Output the (x, y) coordinate of the center of the cell containing the given text.  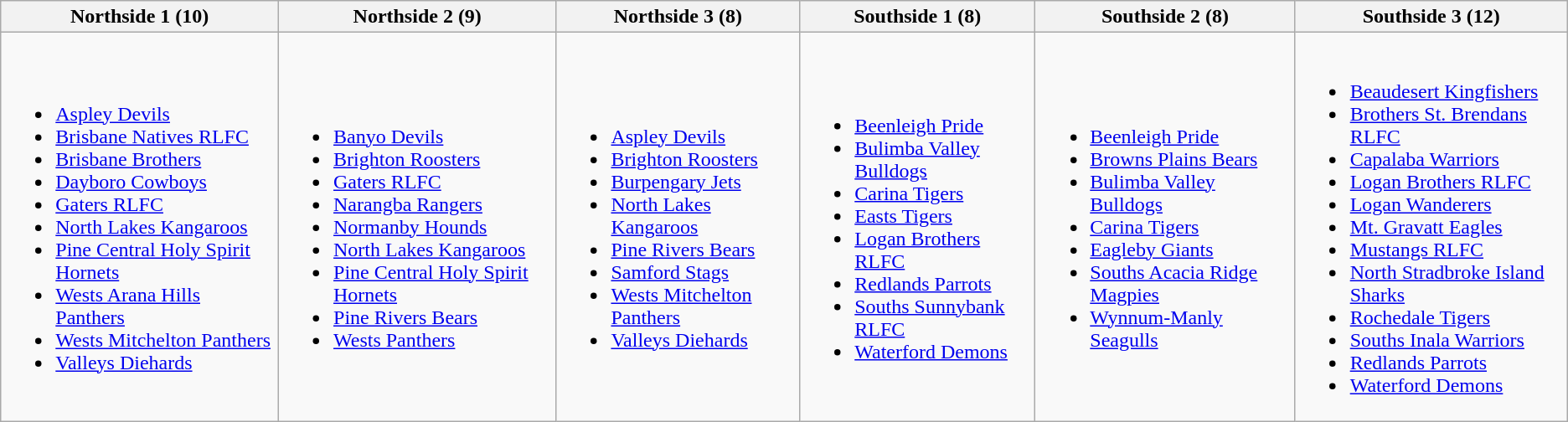
Aspley DevilsBrighton RoostersBurpengary JetsNorth Lakes KangaroosPine Rivers BearsSamford StagsWests Mitchelton PanthersValleys Diehards (678, 227)
Beenleigh PrideBulimba Valley BulldogsCarina TigersEasts TigersLogan Brothers RLFCRedlands ParrotsSouths Sunnybank RLFCWaterford Demons (918, 227)
Southside 2 (8) (1165, 17)
Beenleigh PrideBrowns Plains BearsBulimba Valley BulldogsCarina TigersEagleby GiantsSouths Acacia Ridge MagpiesWynnum-Manly Seagulls (1165, 227)
Northside 2 (9) (417, 17)
Southside 1 (8) (918, 17)
Northside 1 (10) (140, 17)
Southside 3 (12) (1431, 17)
Northside 3 (8) (678, 17)
